For the text-containing cell, return its midpoint in [X, Y] coordinate format. 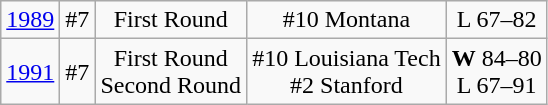
1989 [30, 20]
#10 Louisiana Tech#2 Stanford [347, 72]
#10 Montana [347, 20]
First RoundSecond Round [171, 72]
L 67–82 [496, 20]
W 84–80 L 67–91 [496, 72]
First Round [171, 20]
1991 [30, 72]
